Output the (X, Y) coordinate of the center of the cell containing the given text.  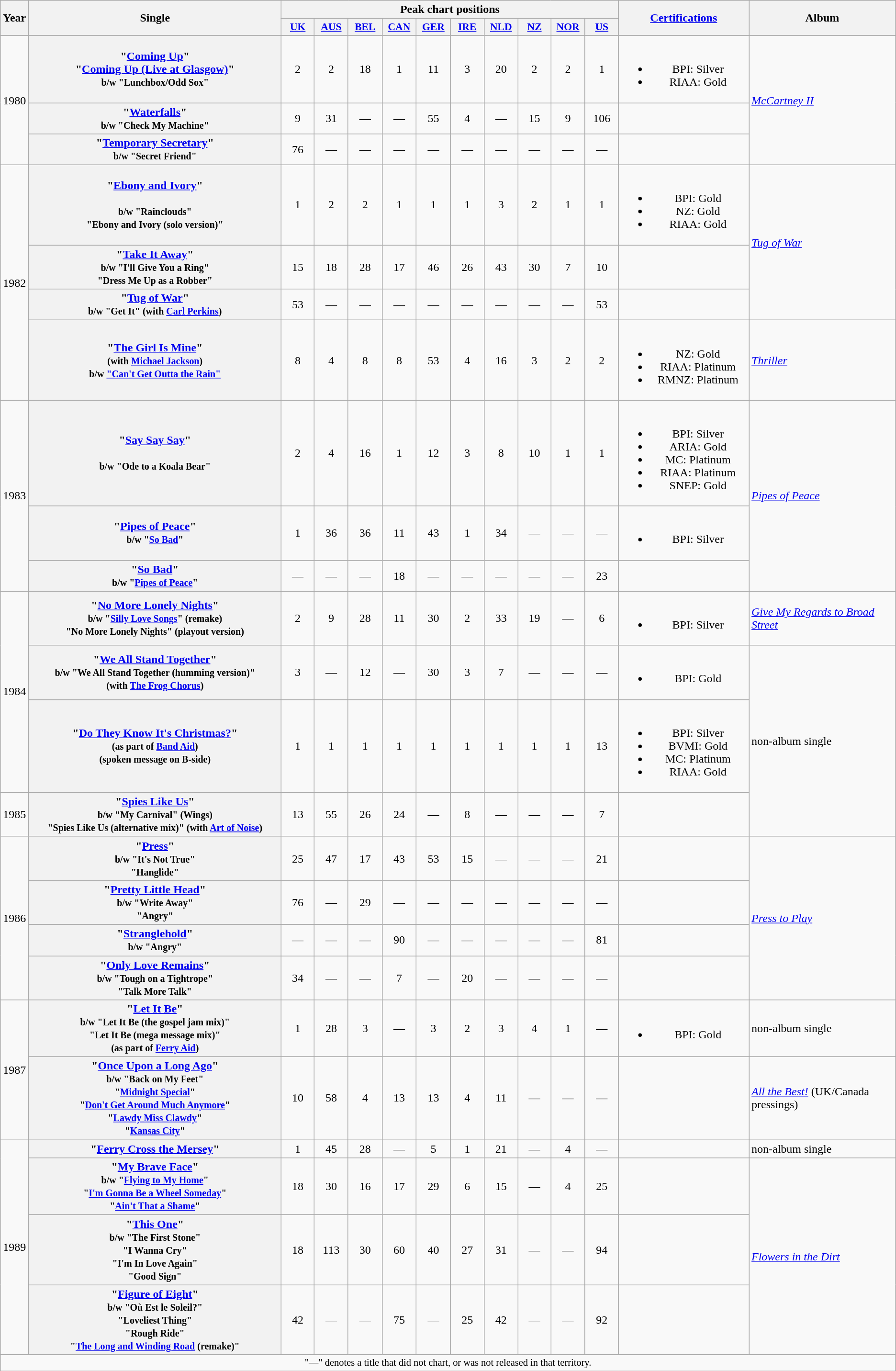
NZ (534, 27)
19 (534, 618)
BPI: SilverRIAA: Gold (683, 69)
GER (434, 27)
AUS (331, 27)
Certifications (683, 18)
58 (331, 1098)
1985 (14, 814)
"Ebony and Ivory"b/w "Rainclouds""Ebony and Ivory (solo version)" (155, 205)
81 (602, 940)
McCartney II (822, 100)
"—" denotes a title that did not chart, or was not released in that territory. (448, 1363)
"Take It Away"b/w "I'll Give You a Ring""Dress Me Up as a Robber" (155, 267)
"Tug of War"b/w "Get It" (with Carl Perkins) (155, 304)
1986 (14, 918)
23 (602, 575)
NZ: GoldRIAA: PlatinumRMNZ: Platinum (683, 360)
60 (399, 1250)
1984 (14, 692)
47 (331, 858)
Press to Play (822, 918)
1982 (14, 282)
1980 (14, 100)
Flowers in the Dirt (822, 1256)
"Coming Up""Coming Up (Live at Glasgow)" b/w "Lunchbox/Odd Sox" (155, 69)
94 (602, 1250)
40 (434, 1250)
106 (602, 118)
113 (331, 1250)
"Temporary Secretary"b/w "Secret Friend" (155, 149)
"My Brave Face"b/w "Flying to My Home""I'm Gonna Be a Wheel Someday""Ain't That a Shame" (155, 1186)
CAN (399, 27)
BPI: SilverBVMI: GoldMC: PlatinumRIAA: Gold (683, 746)
"Pretty Little Head"b/w "Write Away""Angry" (155, 902)
Peak chart positions (450, 10)
Tug of War (822, 243)
27 (467, 1250)
Year (14, 18)
"Once Upon a Long Ago"b/w "Back on My Feet""Midnight Special""Don't Get Around Much Anymore""Lawdy Miss Clawdy""Kansas City" (155, 1098)
46 (434, 267)
"The Girl Is Mine"(with Michael Jackson)b/w "Can't Get Outta the Rain" (155, 360)
1989 (14, 1247)
"Say Say Say"b/w "Ode to a Koala Bear" (155, 453)
92 (602, 1320)
IRE (467, 27)
"No More Lonely Nights"b/w "Silly Love Songs" (remake)"No More Lonely Nights" (playout version) (155, 618)
BPI: SilverARIA: GoldMC: PlatinumRIAA: PlatinumSNEP: Gold (683, 453)
BPI: GoldNZ: GoldRIAA: Gold (683, 205)
"So Bad"b/w "Pipes of Peace" (155, 575)
24 (399, 814)
"Pipes of Peace"b/w "So Bad" (155, 533)
"Figure of Eight"b/w "Où Est le Soleil?""Loveliest Thing""Rough Ride""The Long and Winding Road (remake)" (155, 1320)
5 (434, 1149)
US (602, 27)
45 (331, 1149)
Give My Regards to Broad Street (822, 618)
"Ferry Cross the Mersey" (155, 1149)
UK (298, 27)
"Spies Like Us"b/w "My Carnival" (Wings)"Spies Like Us (alternative mix)" (with Art of Noise) (155, 814)
"Waterfalls"b/w "Check My Machine" (155, 118)
Single (155, 18)
Album (822, 18)
"This One"b/w "The First Stone""I Wanna Cry""I'm In Love Again""Good Sign" (155, 1250)
BEL (365, 27)
Pipes of Peace (822, 496)
NOR (568, 27)
NLD (501, 27)
75 (399, 1320)
"Only Love Remains"b/w "Tough on a Tightrope""Talk More Talk" (155, 978)
"Let It Be"b/w "Let It Be (the gospel jam mix)""Let It Be (mega message mix)"(as part of Ferry Aid) (155, 1028)
"We All Stand Together"b/w "We All Stand Together (humming version)"(with The Frog Chorus) (155, 672)
90 (399, 940)
"Do They Know It's Christmas?"(as part of Band Aid)(spoken message on B-side) (155, 746)
Thriller (822, 360)
All the Best! (UK/Canada pressings) (822, 1098)
33 (501, 618)
1987 (14, 1070)
"Press"b/w "It's Not True""Hanglide" (155, 858)
"Stranglehold"b/w "Angry" (155, 940)
1983 (14, 496)
